Output the [x, y] coordinate of the center of the cell containing the given text.  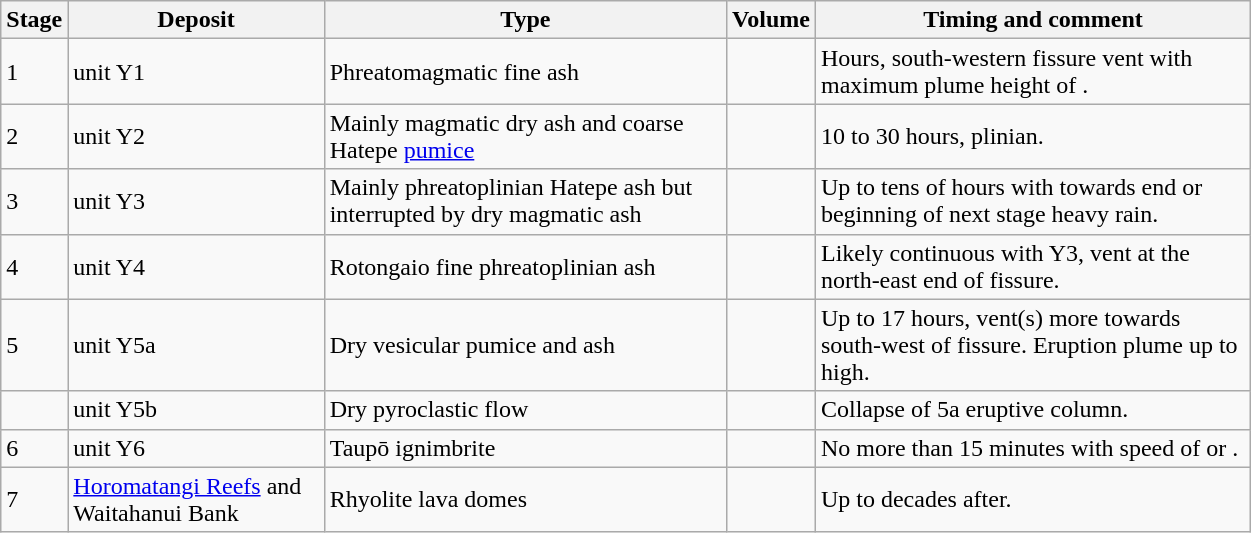
7 [34, 500]
Mainly magmatic dry ash and coarse Hatepe pumice [525, 136]
5 [34, 345]
3 [34, 202]
Collapse of 5a eruptive column. [1032, 410]
Dry pyroclastic flow [525, 410]
Timing and comment [1032, 20]
Deposit [196, 20]
Stage [34, 20]
unit Y5a [196, 345]
unit Y6 [196, 448]
Horomatangi Reefs and Waitahanui Bank [196, 500]
Up to decades after. [1032, 500]
Mainly phreatoplinian Hatepe ash but interrupted by dry magmatic ash [525, 202]
2 [34, 136]
Rotongaio fine phreatoplinian ash [525, 266]
unit Y5b [196, 410]
6 [34, 448]
4 [34, 266]
Up to tens of hours with towards end or beginning of next stage heavy rain. [1032, 202]
Hours, south-western fissure vent with maximum plume height of . [1032, 72]
Volume [772, 20]
unit Y1 [196, 72]
Taupō ignimbrite [525, 448]
Up to 17 hours, vent(s) more towards south-west of fissure. Eruption plume up to high. [1032, 345]
unit Y2 [196, 136]
unit Y3 [196, 202]
Phreatomagmatic fine ash [525, 72]
10 to 30 hours, plinian. [1032, 136]
No more than 15 minutes with speed of or . [1032, 448]
Dry vesicular pumice and ash [525, 345]
Likely continuous with Y3, vent at the north-east end of fissure. [1032, 266]
Type [525, 20]
unit Y4 [196, 266]
1 [34, 72]
Rhyolite lava domes [525, 500]
